Determine the [x, y] coordinate at the center of the cell enclosing the given text.  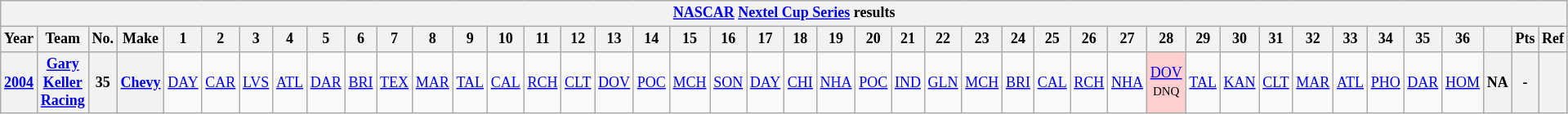
3 [257, 39]
SON [729, 82]
NA [1497, 82]
5 [325, 39]
No. [103, 39]
13 [614, 39]
12 [579, 39]
31 [1276, 39]
6 [361, 39]
14 [651, 39]
Gary Keller Racing [62, 82]
33 [1351, 39]
7 [395, 39]
29 [1203, 39]
HOM [1463, 82]
4 [290, 39]
15 [690, 39]
NASCAR Nextel Cup Series results [784, 13]
Year [20, 39]
34 [1386, 39]
TEX [395, 82]
- [1525, 82]
36 [1463, 39]
CAR [221, 82]
30 [1240, 39]
Team [62, 39]
9 [470, 39]
27 [1128, 39]
19 [836, 39]
32 [1313, 39]
23 [982, 39]
LVS [257, 82]
IND [909, 82]
16 [729, 39]
GLN [943, 82]
21 [909, 39]
Make [141, 39]
PHO [1386, 82]
25 [1052, 39]
26 [1089, 39]
10 [505, 39]
2 [221, 39]
20 [873, 39]
DOV [614, 82]
8 [432, 39]
24 [1018, 39]
Pts [1525, 39]
Chevy [141, 82]
22 [943, 39]
CHI [801, 82]
DOVDNQ [1166, 82]
Ref [1553, 39]
1 [183, 39]
18 [801, 39]
2004 [20, 82]
17 [766, 39]
11 [543, 39]
KAN [1240, 82]
28 [1166, 39]
